Identify which cell holds the provided text, then report its (X, Y) central coordinate. 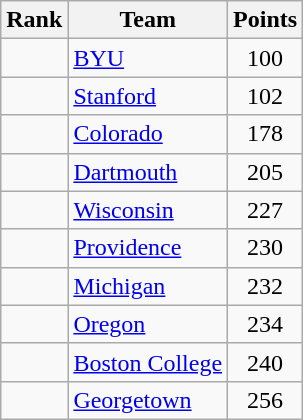
256 (266, 400)
227 (266, 210)
240 (266, 362)
Stanford (148, 96)
Michigan (148, 286)
Oregon (148, 324)
102 (266, 96)
Boston College (148, 362)
234 (266, 324)
232 (266, 286)
205 (266, 172)
Rank (34, 20)
Team (148, 20)
Colorado (148, 134)
178 (266, 134)
100 (266, 58)
Georgetown (148, 400)
Dartmouth (148, 172)
Providence (148, 248)
BYU (148, 58)
Wisconsin (148, 210)
Points (266, 20)
230 (266, 248)
